Search for the cell housing the specified text and yield its [x, y] center coordinate. 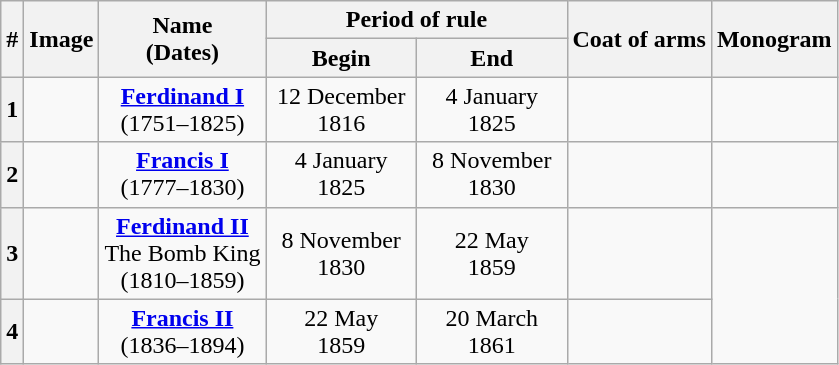
1 [12, 110]
Francis I(1777–1830) [182, 174]
Ferdinand I(1751–1825) [182, 110]
Monogram [774, 39]
12 December1816 [342, 110]
Name(Dates) [182, 39]
End [492, 58]
2 [12, 174]
Coat of arms [639, 39]
Image [62, 39]
20 March1861 [492, 332]
Begin [342, 58]
# [12, 39]
Francis II(1836–1894) [182, 332]
4 [12, 332]
Period of rule [416, 20]
Ferdinand IIThe Bomb King(1810–1859) [182, 253]
3 [12, 253]
